From the cell containing the given text, extract its center point as [X, Y] coordinate. 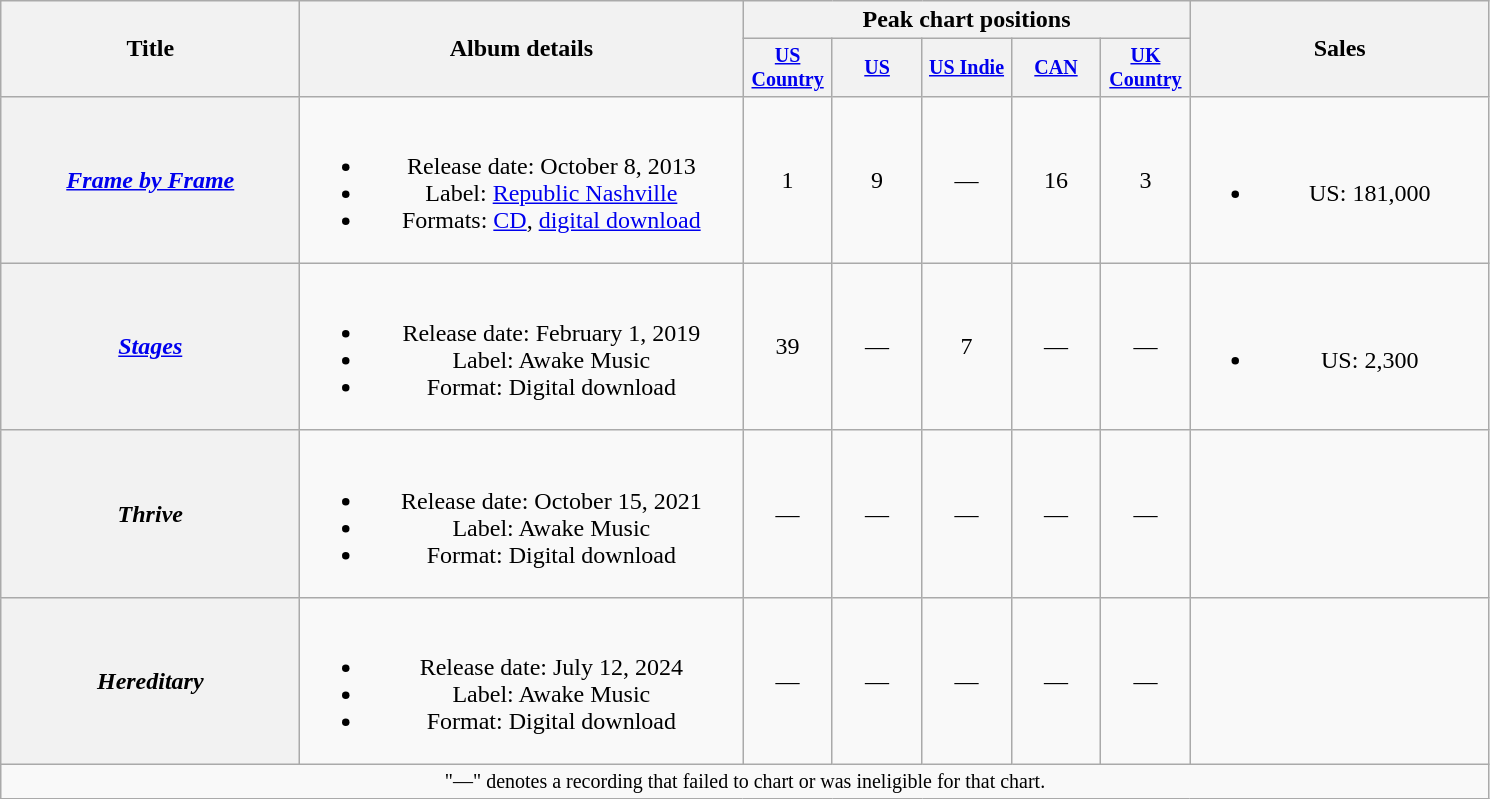
9 [876, 180]
Release date: July 12, 2024Label: Awake MusicFormat: Digital download [522, 680]
US: 181,000 [1340, 180]
Stages [150, 346]
Release date: October 15, 2021Label: Awake MusicFormat: Digital download [522, 514]
US Country [788, 68]
US Indie [966, 68]
Title [150, 49]
1 [788, 180]
39 [788, 346]
Thrive [150, 514]
3 [1146, 180]
CAN [1056, 68]
UK Country [1146, 68]
Hereditary [150, 680]
16 [1056, 180]
Peak chart positions [966, 20]
7 [966, 346]
Sales [1340, 49]
Frame by Frame [150, 180]
US: 2,300 [1340, 346]
Release date: October 8, 2013Label: Republic NashvilleFormats: CD, digital download [522, 180]
Album details [522, 49]
"—" denotes a recording that failed to chart or was ineligible for that chart. [745, 782]
Release date: February 1, 2019Label: Awake MusicFormat: Digital download [522, 346]
US [876, 68]
